Pinpoint the cell where the given text exists, returning its [x, y] midpoint coordinate. 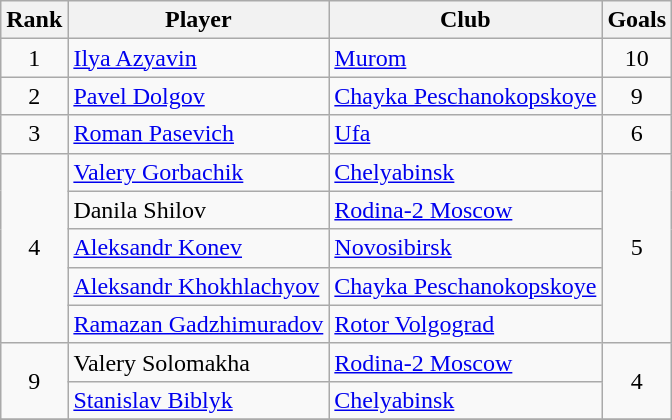
Valery Solomakha [198, 362]
Aleksandr Khokhlachyov [198, 286]
Ilya Azyavin [198, 58]
Pavel Dolgov [198, 96]
Aleksandr Konev [198, 248]
1 [34, 58]
Stanislav Biblyk [198, 400]
Goals [637, 20]
10 [637, 58]
Danila Shilov [198, 210]
Rotor Volgograd [466, 324]
3 [34, 134]
Valery Gorbachik [198, 172]
Ramazan Gadzhimuradov [198, 324]
5 [637, 248]
Novosibirsk [466, 248]
2 [34, 96]
Ufa [466, 134]
Rank [34, 20]
Player [198, 20]
6 [637, 134]
Roman Pasevich [198, 134]
Murom [466, 58]
Club [466, 20]
